Determine the (x, y) coordinate at the center of the cell enclosing the given text.  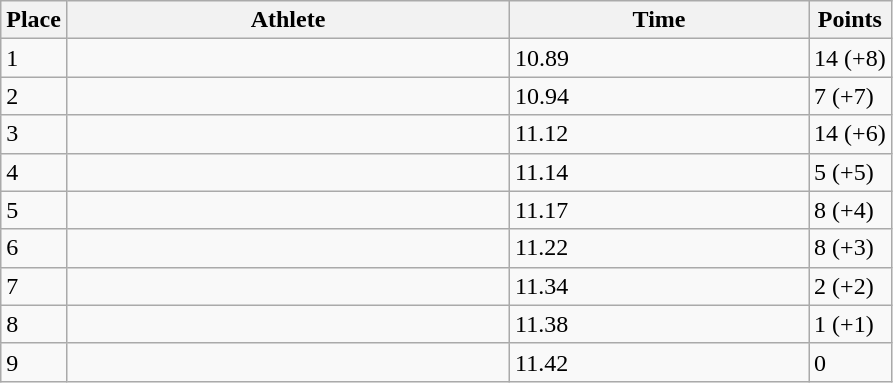
10.89 (660, 58)
11.38 (660, 324)
0 (850, 362)
4 (34, 172)
11.17 (660, 210)
Athlete (288, 20)
5 (34, 210)
11.14 (660, 172)
1 (34, 58)
2 (+2) (850, 286)
8 (+3) (850, 248)
11.34 (660, 286)
6 (34, 248)
8 (+4) (850, 210)
Points (850, 20)
7 (+7) (850, 96)
11.22 (660, 248)
8 (34, 324)
1 (+1) (850, 324)
11.12 (660, 134)
10.94 (660, 96)
9 (34, 362)
2 (34, 96)
7 (34, 286)
14 (+8) (850, 58)
5 (+5) (850, 172)
3 (34, 134)
14 (+6) (850, 134)
11.42 (660, 362)
Time (660, 20)
Place (34, 20)
